Locate the cell with the specified text and output its (X, Y) center coordinate. 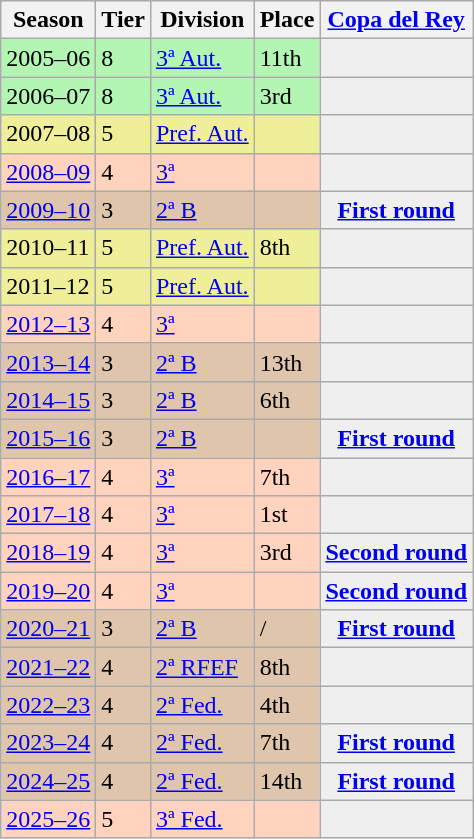
Place (287, 20)
6th (287, 400)
2008–09 (48, 172)
2005–06 (48, 58)
Copa del Rey (396, 20)
2018–19 (48, 553)
2009–10 (48, 210)
2ª RFEF (202, 667)
3ª Fed. (202, 819)
14th (287, 781)
2013–14 (48, 362)
2014–15 (48, 400)
2007–08 (48, 134)
2024–25 (48, 781)
2025–26 (48, 819)
2012–13 (48, 324)
2010–11 (48, 248)
2021–22 (48, 667)
2019–20 (48, 591)
11th (287, 58)
2017–18 (48, 515)
2015–16 (48, 438)
2022–23 (48, 705)
Tier (124, 20)
2023–24 (48, 743)
13th (287, 362)
Division (202, 20)
2011–12 (48, 286)
1st (287, 515)
/ (287, 629)
2020–21 (48, 629)
2016–17 (48, 477)
4th (287, 705)
Season (48, 20)
2006–07 (48, 96)
